Provide the (x, y) coordinate of the cell's center where the given text is located.  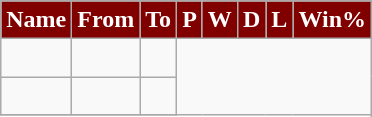
From (106, 20)
W (220, 20)
L (280, 20)
D (251, 20)
P (190, 20)
To (158, 20)
Name (36, 20)
Win% (332, 20)
